Return (X, Y) of the center of cell containing provided text 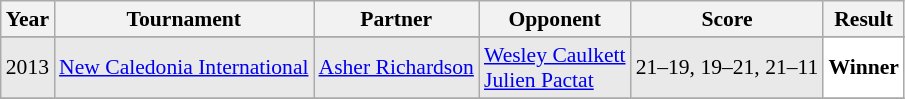
Winner (864, 68)
Score (728, 19)
Asher Richardson (396, 68)
Result (864, 19)
New Caledonia International (184, 68)
Partner (396, 19)
Year (28, 19)
21–19, 19–21, 21–11 (728, 68)
Tournament (184, 19)
2013 (28, 68)
Wesley Caulkett Julien Pactat (555, 68)
Opponent (555, 19)
